Capture the cell that displays the provided text and extract its [x, y] central coordinate. 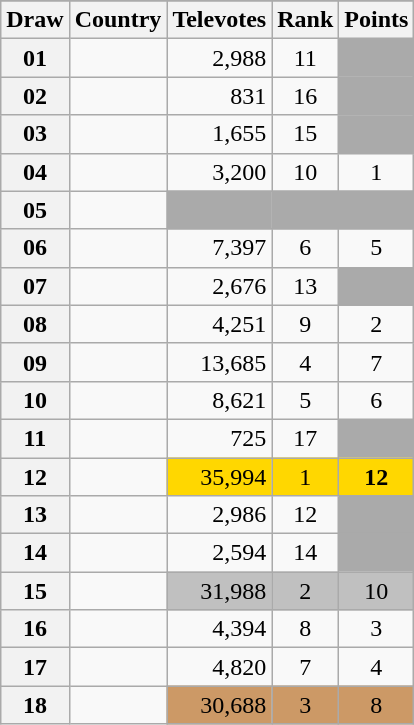
4,394 [220, 629]
13,685 [220, 362]
2,988 [220, 58]
8,621 [220, 400]
31,988 [220, 591]
4,251 [220, 324]
01 [35, 58]
831 [220, 96]
725 [220, 438]
2,676 [220, 286]
35,994 [220, 477]
3,200 [220, 172]
2,986 [220, 515]
04 [35, 172]
05 [35, 210]
1,655 [220, 134]
09 [35, 362]
2,594 [220, 553]
Points [376, 20]
4,820 [220, 667]
30,688 [220, 705]
08 [35, 324]
Country [118, 20]
Draw [35, 20]
07 [35, 286]
06 [35, 248]
03 [35, 134]
18 [35, 705]
Televotes [220, 20]
7,397 [220, 248]
02 [35, 96]
9 [306, 324]
Rank [306, 20]
